Return (X, Y) of the center of cell containing provided text 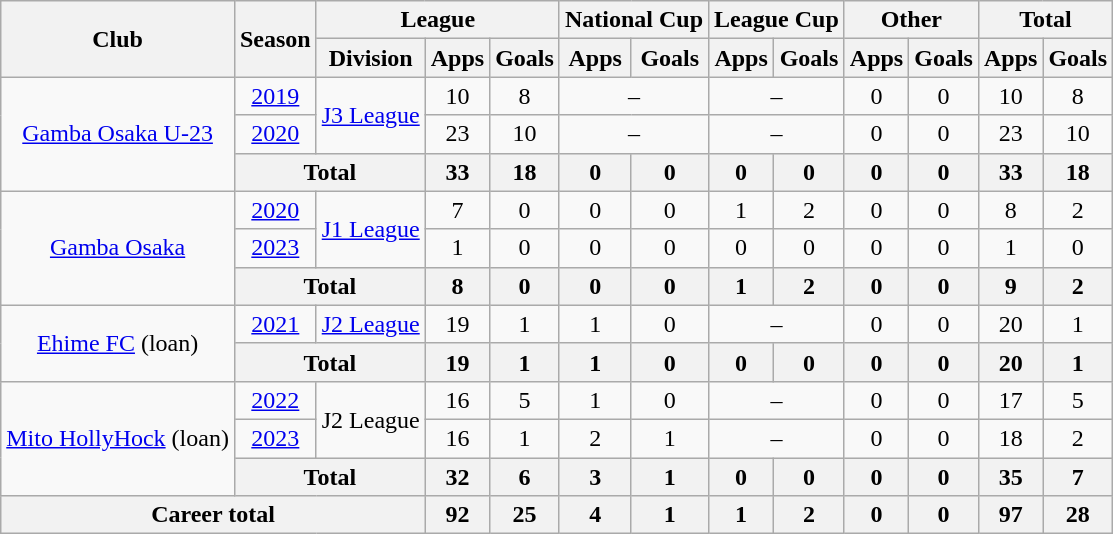
Division (370, 58)
2022 (275, 400)
9 (1010, 286)
Season (275, 39)
32 (457, 477)
3 (595, 477)
League Cup (777, 20)
97 (1010, 515)
28 (1078, 515)
25 (525, 515)
League (438, 20)
Mito HollyHock (loan) (118, 438)
Club (118, 39)
17 (1010, 400)
Other (911, 20)
Gamba Osaka (118, 248)
Gamba Osaka U-23 (118, 134)
2021 (275, 324)
Career total (213, 515)
92 (457, 515)
6 (525, 477)
2019 (275, 96)
National Cup (634, 20)
J1 League (370, 229)
J3 League (370, 115)
35 (1010, 477)
Ehime FC (loan) (118, 343)
4 (595, 515)
